Return (X, Y) of the center of cell containing provided text 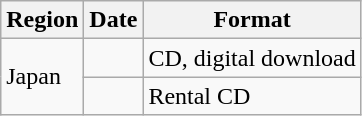
Date (114, 20)
Format (252, 20)
CD, digital download (252, 58)
Japan (42, 77)
Region (42, 20)
Rental CD (252, 96)
